Extract the [X, Y] coordinate from the center of the cell holding the provided text.  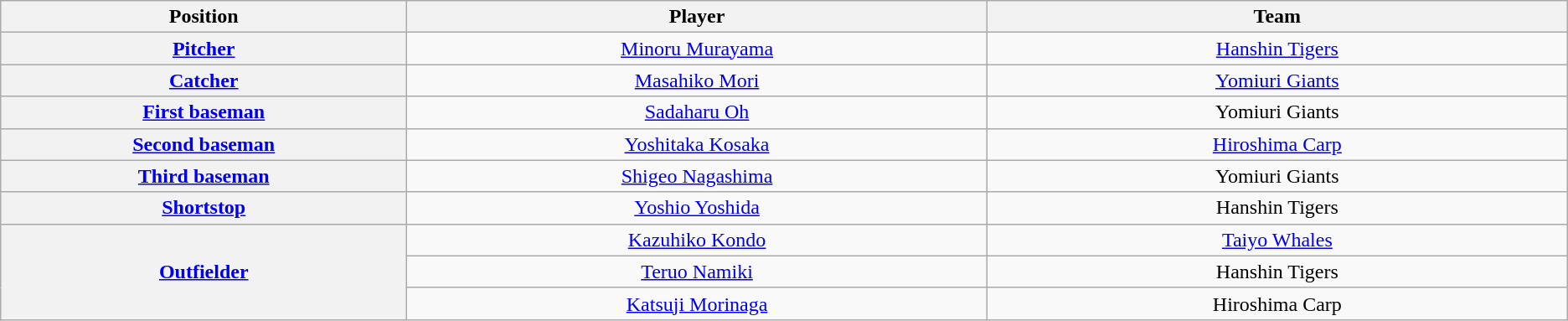
Yoshitaka Kosaka [697, 144]
Shortstop [204, 208]
Shigeo Nagashima [697, 176]
Teruo Namiki [697, 272]
Taiyo Whales [1277, 240]
Masahiko Mori [697, 80]
First baseman [204, 112]
Position [204, 17]
Third baseman [204, 176]
Yoshio Yoshida [697, 208]
Player [697, 17]
Team [1277, 17]
Catcher [204, 80]
Second baseman [204, 144]
Sadaharu Oh [697, 112]
Katsuji Morinaga [697, 303]
Minoru Murayama [697, 49]
Pitcher [204, 49]
Outfielder [204, 272]
Kazuhiko Kondo [697, 240]
